Find where the given text appears and provide that cell's center as (x, y) coordinate. 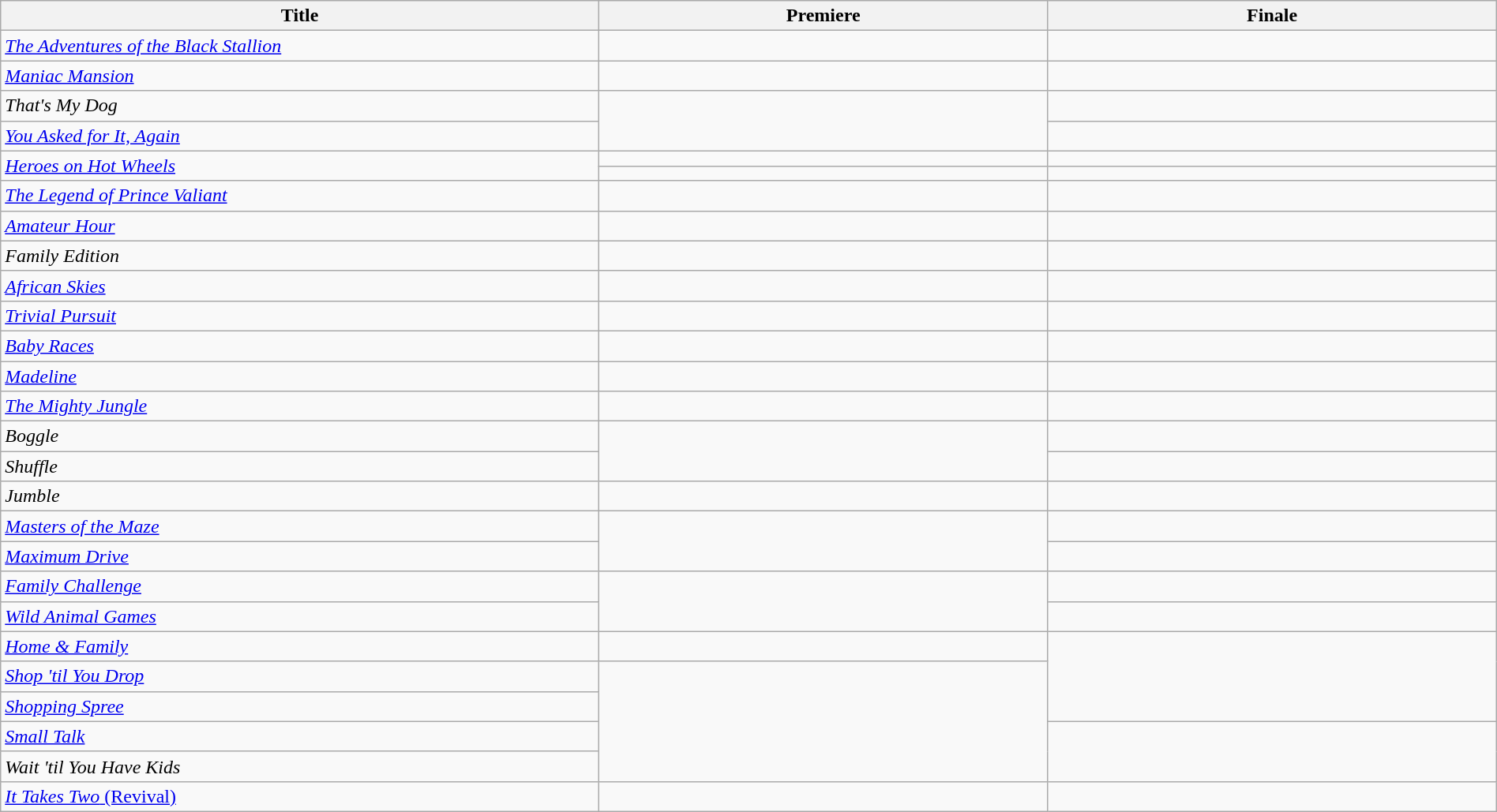
Baby Races (300, 346)
Small Talk (300, 736)
Maximum Drive (300, 556)
Family Challenge (300, 586)
Shopping Spree (300, 706)
Masters of the Maze (300, 526)
Boggle (300, 436)
Premiere (824, 16)
Amateur Hour (300, 226)
That's My Dog (300, 106)
Trivial Pursuit (300, 316)
Madeline (300, 376)
Shuffle (300, 466)
Family Edition (300, 256)
African Skies (300, 286)
You Asked for It, Again (300, 136)
Shop 'til You Drop (300, 676)
The Adventures of the Black Stallion (300, 46)
The Mighty Jungle (300, 406)
Wild Animal Games (300, 616)
Maniac Mansion (300, 76)
It Takes Two (Revival) (300, 796)
Jumble (300, 496)
The Legend of Prince Valiant (300, 196)
Title (300, 16)
Finale (1272, 16)
Wait 'til You Have Kids (300, 766)
Heroes on Hot Wheels (300, 166)
Home & Family (300, 646)
